Search for the cell housing the specified text and yield its [X, Y] center coordinate. 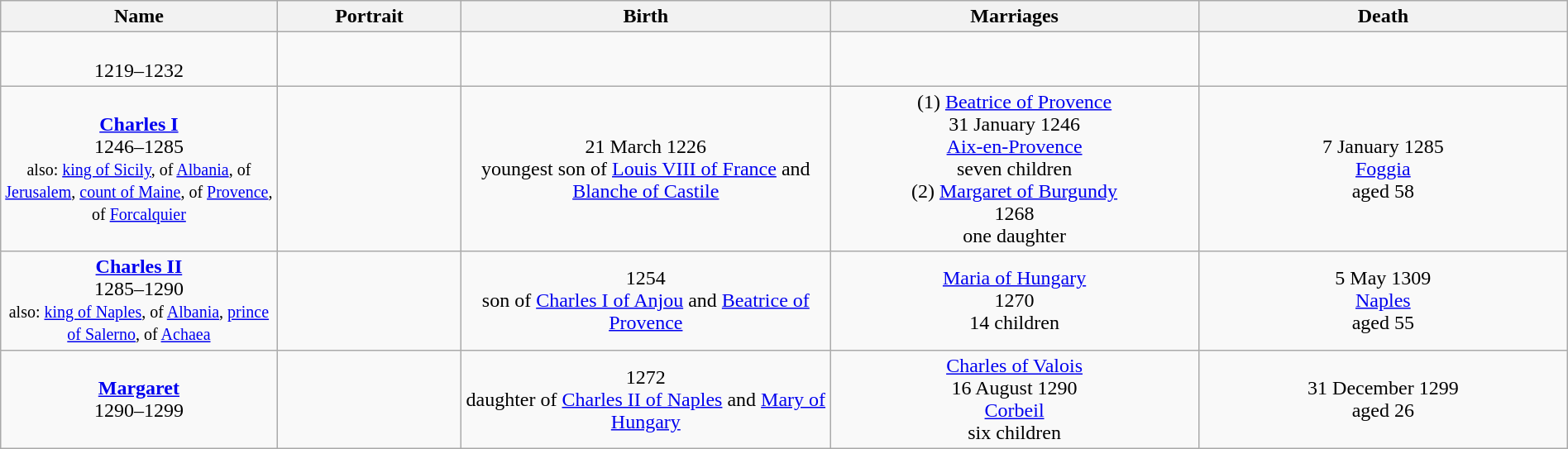
Death [1383, 17]
Name [139, 17]
Charles I1246–1285also: king of Sicily, of Albania, of Jerusalem, count of Maine, of Provence, of Forcalquier [139, 169]
1254son of Charles I of Anjou and Beatrice of Provence [646, 301]
31 December 1299aged 26 [1383, 399]
Charles II1285–1290also: king of Naples, of Albania, prince of Salerno, of Achaea [139, 301]
7 January 1285Foggiaaged 58 [1383, 169]
Margaret1290–1299 [139, 399]
Portrait [369, 17]
Charles of Valois16 August 1290Corbeilsix children [1015, 399]
1272daughter of Charles II of Naples and Mary of Hungary [646, 399]
21 March 1226youngest son of Louis VIII of France and Blanche of Castile [646, 169]
Marriages [1015, 17]
1219–1232 [139, 60]
5 May 1309Naplesaged 55 [1383, 301]
Birth [646, 17]
Maria of Hungary127014 children [1015, 301]
(1) Beatrice of Provence31 January 1246Aix-en-Provenceseven children(2) Margaret of Burgundy1268one daughter [1015, 169]
